Scan for the cell matching the given text and deliver its (x, y) coordinate at center. 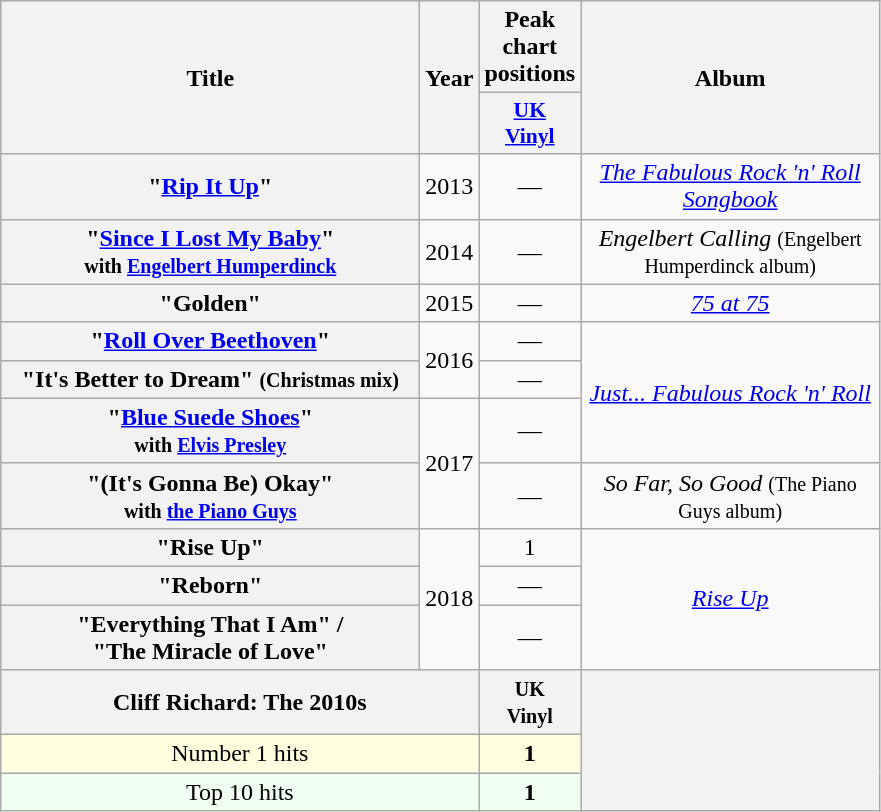
"(It's Gonna Be) Okay"with the Piano Guys (210, 496)
2018 (450, 598)
"Since I Lost My Baby"with Engelbert Humperdinck (210, 252)
2016 (450, 360)
Just... Fabulous Rock 'n' Roll (730, 392)
"Rip It Up" (210, 186)
So Far, So Good (The Piano Guys album) (730, 496)
"Roll Over Beethoven" (210, 341)
Top 10 hits (240, 792)
The Fabulous Rock 'n' Roll Songbook (730, 186)
Album (730, 78)
2014 (450, 252)
Rise Up (730, 598)
2013 (450, 186)
Cliff Richard: The 2010s (240, 702)
"Rise Up" (210, 547)
"It's Better to Dream" (Christmas mix) (210, 379)
Number 1 hits (240, 754)
2017 (450, 463)
Peak chart positions (530, 47)
"Blue Suede Shoes"with Elvis Presley (210, 430)
Engelbert Calling (Engelbert Humperdinck album) (730, 252)
"Everything That I Am" /"The Miracle of Love" (210, 636)
75 at 75 (730, 303)
"Golden" (210, 303)
Year (450, 78)
2015 (450, 303)
"Reborn" (210, 585)
Title (210, 78)
